Scan for the cell matching the given text and deliver its [x, y] coordinate at center. 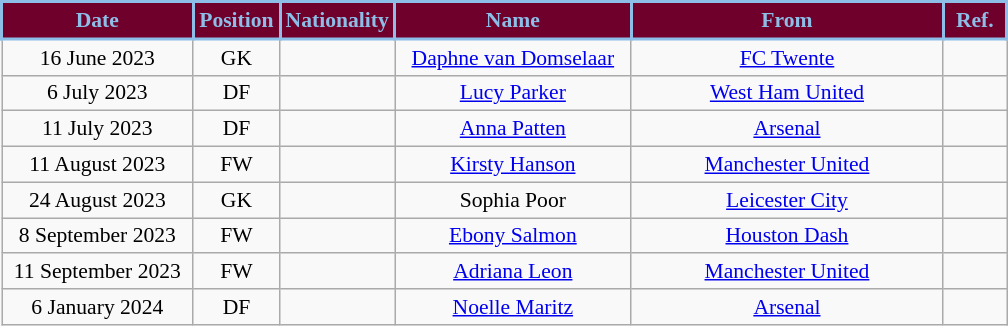
11 July 2023 [98, 129]
6 January 2024 [98, 307]
Leicester City [787, 200]
Position [236, 20]
Daphne van Domselaar [514, 57]
Ref. [975, 20]
6 July 2023 [98, 93]
From [787, 20]
West Ham United [787, 93]
16 June 2023 [98, 57]
Date [98, 20]
Noelle Maritz [514, 307]
24 August 2023 [98, 200]
Ebony Salmon [514, 236]
11 September 2023 [98, 272]
8 September 2023 [98, 236]
Anna Patten [514, 129]
Houston Dash [787, 236]
11 August 2023 [98, 165]
Sophia Poor [514, 200]
Adriana Leon [514, 272]
Kirsty Hanson [514, 165]
Nationality [338, 20]
Name [514, 20]
Lucy Parker [514, 93]
FC Twente [787, 57]
